Determine the (x, y) coordinate at the center of the cell enclosing the given text.  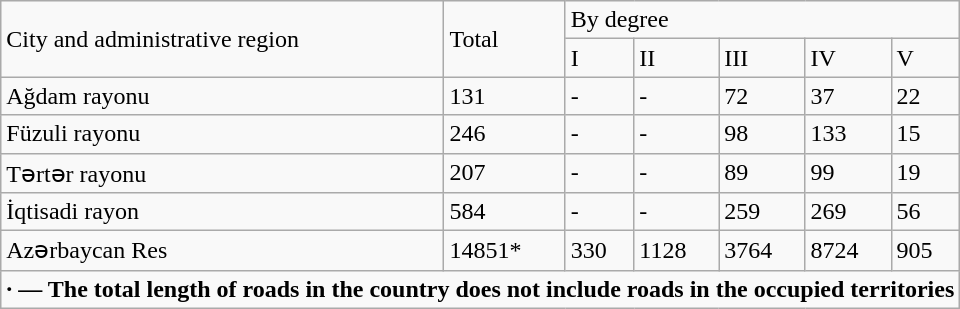
Ağdam rayonu (222, 96)
City and administrative region (222, 39)
İqtisadi rayon (222, 212)
246 (504, 134)
Tərtər rayonu (222, 173)
905 (926, 251)
V (926, 58)
131 (504, 96)
By degree (762, 20)
8724 (848, 251)
330 (600, 251)
I (600, 58)
Total (504, 39)
Füzuli rayonu (222, 134)
56 (926, 212)
133 (848, 134)
III (762, 58)
IV (848, 58)
98 (762, 134)
15 (926, 134)
37 (848, 96)
1128 (676, 251)
II (676, 58)
72 (762, 96)
99 (848, 173)
259 (762, 212)
207 (504, 173)
269 (848, 212)
89 (762, 173)
3764 (762, 251)
584 (504, 212)
14851* (504, 251)
19 (926, 173)
22 (926, 96)
Azərbaycan Res (222, 251)
· — The total length of roads in the country does not include roads in the occupied territories (480, 289)
